Output the (x, y) coordinate of the center of the cell containing the given text.  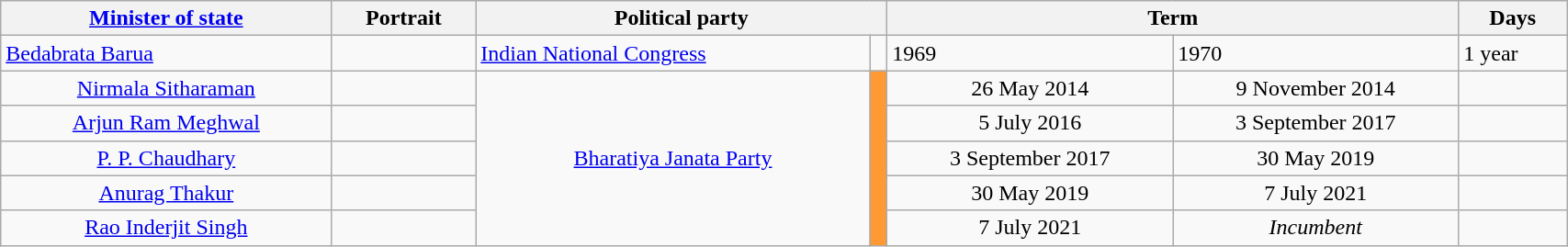
5 July 2016 (1031, 123)
Nirmala Sitharaman (166, 88)
Anurag Thakur (166, 193)
Indian National Congress (672, 53)
Political party (682, 18)
Rao Inderjit Singh (166, 228)
Term (1173, 18)
Bharatiya Janata Party (672, 158)
26 May 2014 (1031, 88)
Arjun Ram Meghwal (166, 123)
Minister of state (166, 18)
1969 (1031, 53)
Portrait (404, 18)
Days (1513, 18)
1970 (1315, 53)
Bedabrata Barua (166, 53)
1 year (1513, 53)
Incumbent (1315, 228)
P. P. Chaudhary (166, 158)
9 November 2014 (1315, 88)
